Capture the cell that displays the provided text and extract its [X, Y] central coordinate. 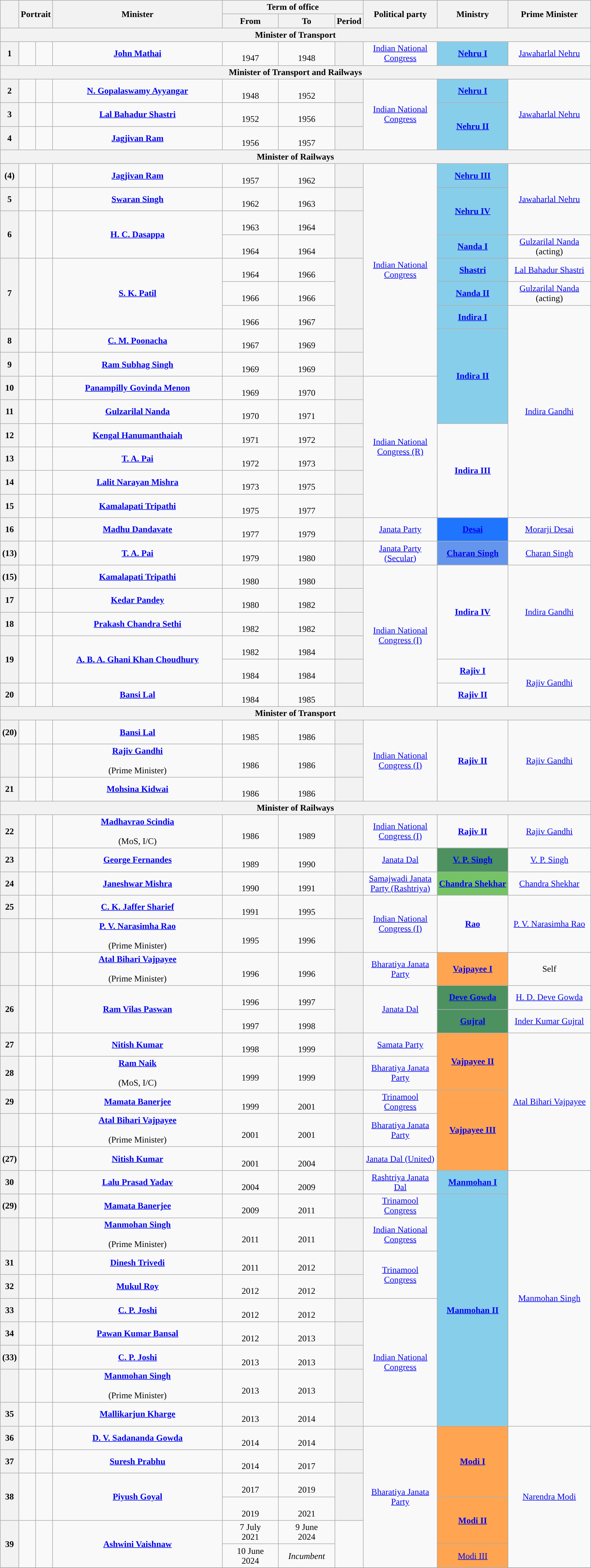
Mallikarjun Kharge [137, 1414]
Modi I [473, 1462]
23 [9, 860]
Ram Vilas Paswan [137, 1009]
Pawan Kumar Bansal [137, 1333]
Nehru II [473, 126]
Modi II [473, 1520]
(27) [9, 1158]
27 [9, 1045]
Nanda I [473, 246]
16 [9, 530]
Rao [473, 923]
Janata Party [401, 530]
Manmohan I [473, 1182]
10 June2024 [250, 1556]
Morarji Desai [549, 530]
6 [9, 234]
Ram Naik(MoS, I/C) [137, 1073]
Suresh Prabhu [137, 1462]
Term of office [293, 7]
(29) [9, 1206]
Janata Party (Secular) [401, 553]
George Fernandes [137, 860]
Indira II [473, 376]
22 [9, 831]
Piyush Goyal [137, 1497]
Mukul Roy [137, 1286]
Janata Dal (United) [401, 1158]
33 [9, 1310]
29 [9, 1102]
Indira IV [473, 612]
Vajpayee I [473, 969]
Shastri [473, 270]
11 [9, 411]
34 [9, 1333]
18 [9, 624]
Ram Subhag Singh [137, 364]
Portrait [36, 14]
Period [349, 21]
Kengal Hanumanthaiah [137, 435]
25 [9, 907]
28 [9, 1073]
Nehru IV [473, 211]
P. V. Narasimha Rao(Prime Minister) [137, 935]
(4) [9, 176]
13 [9, 458]
Janeshwar Mishra [137, 884]
(33) [9, 1357]
Prime Minister [549, 14]
Panampilly Govinda Menon [137, 388]
15 [9, 506]
C. K. Jaffer Sharief [137, 907]
2 [9, 91]
37 [9, 1462]
38 [9, 1497]
From [250, 21]
Nanda II [473, 294]
N. Gopalaswamy Ayyangar [137, 91]
Inder Kumar Gujral [549, 1021]
P. V. Narasimha Rao [549, 923]
Minister of Transport and Railways [295, 72]
Rashtriya Janata Dal [401, 1182]
4 [9, 138]
Ministry [473, 14]
31 [9, 1263]
Rajiv I [473, 671]
Prakash Chandra Sethi [137, 624]
Dinesh Trivedi [137, 1263]
Political party [401, 14]
9 [9, 364]
Vajpayee II [473, 1061]
Self [549, 969]
Madhavrao Scindia(MoS, I/C) [137, 831]
Samajwadi Janata Party (Rashtriya) [401, 884]
30 [9, 1182]
36 [9, 1438]
7 July2021 [250, 1532]
1947 [250, 54]
C. M. Poonacha [137, 341]
Indira III [473, 470]
Kedar Pandey [137, 600]
Rajiv Gandhi(Prime Minister) [137, 761]
Lalu Prasad Yadav [137, 1182]
(13) [9, 553]
Madhu Dandavate [137, 530]
A. B. A. Ghani Khan Choudhury [137, 659]
Indira I [473, 317]
Lalit Narayan Mishra [137, 482]
24 [9, 884]
Incumbent [307, 1556]
Nehru III [473, 176]
12 [9, 435]
10 [9, 388]
17 [9, 600]
5 [9, 199]
1 [9, 54]
Deve Gowda [473, 997]
John Mathai [137, 54]
20 [9, 695]
8 [9, 341]
26 [9, 1009]
Vajpayee III [473, 1130]
Manmohan Singh [549, 1299]
Ashwini Vaishnaw [137, 1544]
32 [9, 1286]
D. V. Sadananda Gowda [137, 1438]
2021 [307, 1509]
(20) [9, 732]
7 [9, 294]
Minister [137, 14]
Atal Bihari Vajpayee [549, 1102]
Gulzarilal Nanda [137, 411]
H. C. Dasappa [137, 234]
S. K. Patil [137, 294]
(15) [9, 577]
Manmohan II [473, 1310]
Mohsina Kidwai [137, 789]
19 [9, 659]
21 [9, 789]
Swaran Singh [137, 199]
H. D. Deve Gowda [549, 997]
9 June2024 [307, 1532]
Indian National Congress (R) [401, 447]
39 [9, 1544]
To [307, 21]
3 [9, 115]
14 [9, 482]
Narendra Modi [549, 1497]
Gujral [473, 1021]
Desai [473, 530]
Samata Party [401, 1045]
35 [9, 1414]
Modi III [473, 1556]
